Extract the (X, Y) coordinate from the center of the cell holding the provided text.  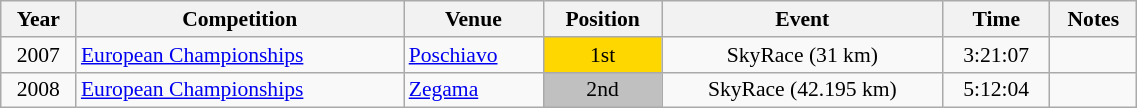
2nd (602, 90)
Time (996, 19)
Zegama (474, 90)
Position (602, 19)
2007 (38, 55)
5:12:04 (996, 90)
1st (602, 55)
Venue (474, 19)
SkyRace (42.195 km) (802, 90)
Notes (1094, 19)
Competition (240, 19)
Year (38, 19)
Poschiavo (474, 55)
2008 (38, 90)
3:21:07 (996, 55)
Event (802, 19)
SkyRace (31 km) (802, 55)
